From the cell containing the given text, extract its center point as (x, y) coordinate. 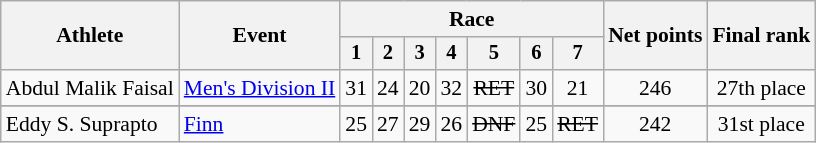
6 (536, 54)
Athlete (90, 36)
27 (388, 124)
31 (356, 88)
1 (356, 54)
246 (655, 88)
Net points (655, 36)
242 (655, 124)
3 (420, 54)
Finn (260, 124)
21 (578, 88)
7 (578, 54)
24 (388, 88)
27th place (761, 88)
29 (420, 124)
Race (472, 19)
4 (451, 54)
20 (420, 88)
Event (260, 36)
Eddy S. Suprapto (90, 124)
DNF (494, 124)
Final rank (761, 36)
26 (451, 124)
Men's Division II (260, 88)
30 (536, 88)
Abdul Malik Faisal (90, 88)
2 (388, 54)
32 (451, 88)
5 (494, 54)
31st place (761, 124)
